Output the [x, y] coordinate of the center of the cell containing the given text.  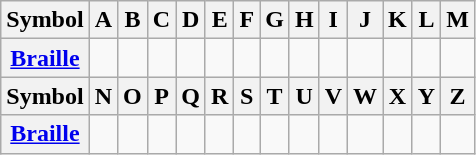
Z [458, 96]
O [133, 96]
F [247, 20]
X [398, 96]
L [426, 20]
Y [426, 96]
A [103, 20]
H [304, 20]
D [191, 20]
S [247, 96]
B [133, 20]
R [219, 96]
U [304, 96]
W [366, 96]
V [333, 96]
Q [191, 96]
K [398, 20]
J [366, 20]
T [275, 96]
G [275, 20]
P [161, 96]
N [103, 96]
M [458, 20]
C [161, 20]
I [333, 20]
E [219, 20]
